Capture the cell that displays the provided text and extract its [X, Y] central coordinate. 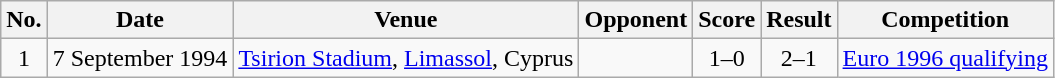
Euro 1996 qualifying [945, 58]
Tsirion Stadium, Limassol, Cyprus [406, 58]
1–0 [727, 58]
2–1 [799, 58]
Date [140, 20]
1 [24, 58]
Competition [945, 20]
No. [24, 20]
Score [727, 20]
Venue [406, 20]
7 September 1994 [140, 58]
Opponent [636, 20]
Result [799, 20]
